Search for the cell housing the specified text and yield its (X, Y) center coordinate. 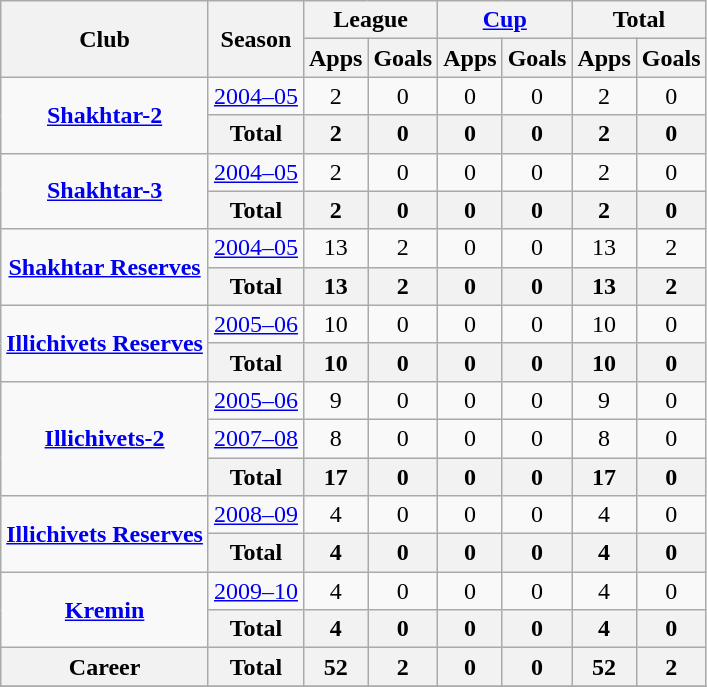
Club (105, 39)
Cup (505, 20)
2007–08 (256, 438)
2009–10 (256, 591)
Illichivets-2 (105, 438)
Shakhtar Reserves (105, 267)
Career (105, 667)
2008–09 (256, 515)
Shakhtar-3 (105, 191)
Kremin (105, 610)
League (370, 20)
Shakhtar-2 (105, 115)
Season (256, 39)
